Extract the (X, Y) coordinate from the center of the cell holding the provided text.  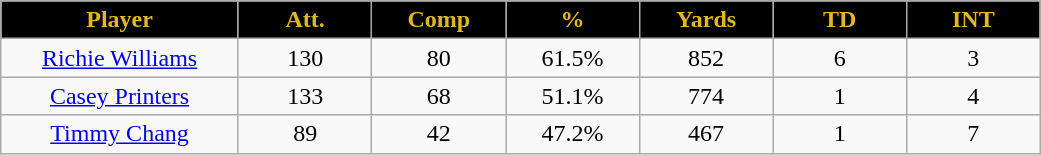
Timmy Chang (120, 134)
INT (974, 20)
4 (974, 96)
Att. (305, 20)
61.5% (573, 58)
133 (305, 96)
852 (706, 58)
7 (974, 134)
68 (439, 96)
Richie Williams (120, 58)
TD (840, 20)
467 (706, 134)
Casey Printers (120, 96)
Yards (706, 20)
774 (706, 96)
Comp (439, 20)
80 (439, 58)
89 (305, 134)
47.2% (573, 134)
51.1% (573, 96)
6 (840, 58)
Player (120, 20)
3 (974, 58)
130 (305, 58)
42 (439, 134)
% (573, 20)
